Find where the given text appears and provide that cell's center as [X, Y] coordinate. 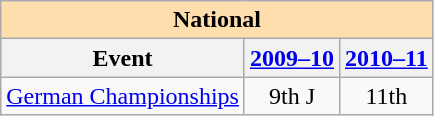
2010–11 [387, 58]
National [218, 20]
Event [123, 58]
11th [387, 96]
German Championships [123, 96]
9th J [292, 96]
2009–10 [292, 58]
